For the text-containing cell, return its midpoint in (X, Y) coordinate format. 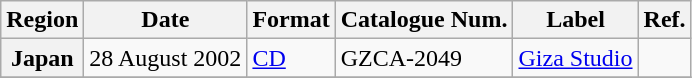
Date (166, 20)
Format (291, 20)
Label (576, 20)
Ref. (664, 20)
Giza Studio (576, 58)
Catalogue Num. (424, 20)
28 August 2002 (166, 58)
GZCA-2049 (424, 58)
Region (42, 20)
Japan (42, 58)
CD (291, 58)
